Return the [x, y] coordinate for the center point of the cell that contains the specified text.  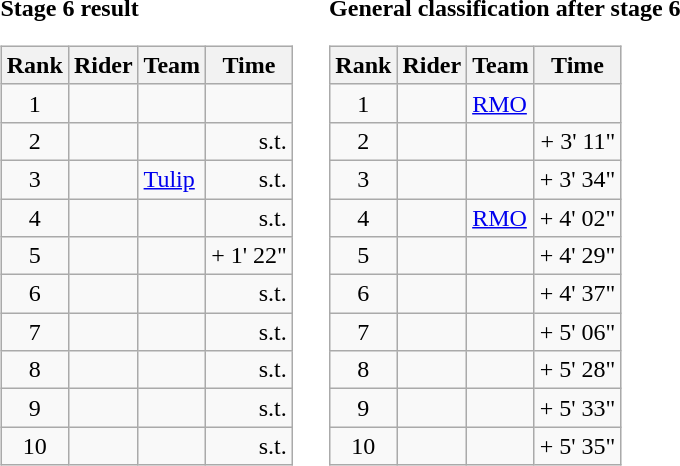
+ 3' 34" [578, 179]
+ 5' 06" [578, 332]
+ 1' 22" [250, 256]
+ 3' 11" [578, 141]
+ 4' 37" [578, 294]
+ 5' 28" [578, 370]
+ 4' 29" [578, 256]
+ 5' 33" [578, 408]
+ 4' 02" [578, 217]
Tulip [172, 179]
+ 5' 35" [578, 446]
